Determine the [x, y] coordinate at the center of the cell enclosing the given text.  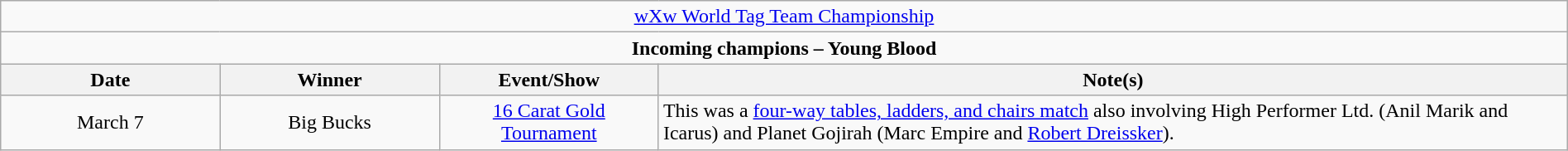
March 7 [111, 123]
Date [111, 80]
Winner [329, 80]
Note(s) [1113, 80]
wXw World Tag Team Championship [784, 17]
Big Bucks [329, 123]
Incoming champions – Young Blood [784, 48]
Event/Show [549, 80]
16 Carat Gold Tournament [549, 123]
